Capture the cell that displays the provided text and extract its [X, Y] central coordinate. 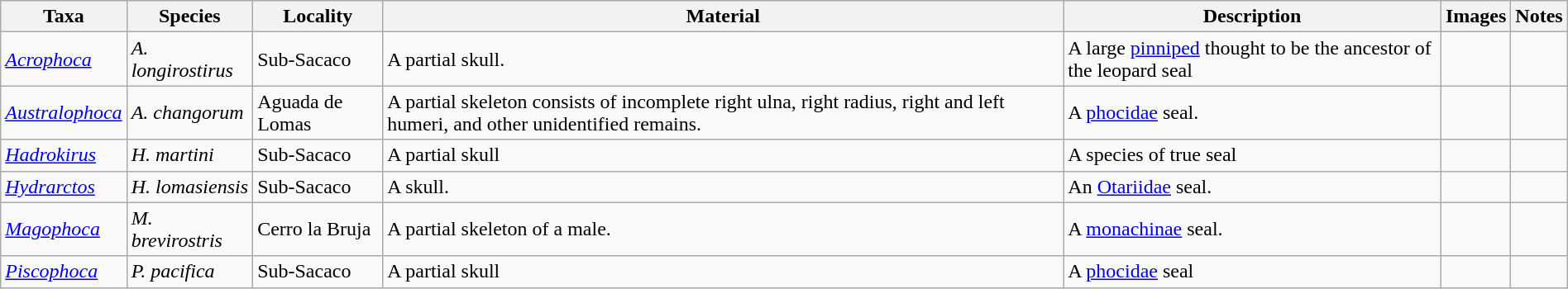
A partial skull. [723, 59]
M. brevirostris [189, 230]
Hadrokirus [64, 155]
Locality [318, 17]
Aguada de Lomas [318, 112]
A partial skeleton consists of incomplete right ulna, right radius, right and left humeri, and other unidentified remains. [723, 112]
H. lomasiensis [189, 187]
Images [1475, 17]
An Otariidae seal. [1252, 187]
Notes [1539, 17]
A species of true seal [1252, 155]
A. changorum [189, 112]
P. pacifica [189, 272]
Species [189, 17]
A partial skeleton of a male. [723, 230]
A monachinae seal. [1252, 230]
A. longirostirus [189, 59]
Magophoca [64, 230]
Material [723, 17]
Taxa [64, 17]
A large pinniped thought to be the ancestor of the leopard seal [1252, 59]
A phocidae seal [1252, 272]
Cerro la Bruja [318, 230]
Description [1252, 17]
H. martini [189, 155]
Piscophoca [64, 272]
A phocidae seal. [1252, 112]
Acrophoca [64, 59]
A skull. [723, 187]
Australophoca [64, 112]
Hydrarctos [64, 187]
